Output the [X, Y] coordinate of the center of the cell containing the given text.  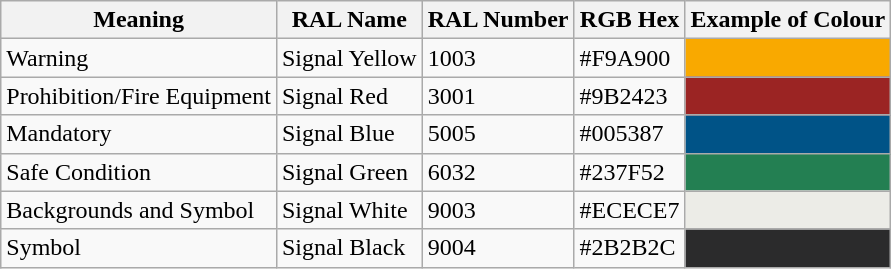
Example of Colour [788, 20]
RGB Hex [630, 20]
Safe Condition [139, 172]
9004 [498, 248]
Signal Blue [349, 134]
Signal Green [349, 172]
#237F52 [630, 172]
Mandatory [139, 134]
Signal White [349, 210]
Prohibition/Fire Equipment [139, 96]
3001 [498, 96]
#ECECE7 [630, 210]
#9B2423 [630, 96]
Signal Red [349, 96]
Meaning [139, 20]
#F9A900 [630, 58]
RAL Name [349, 20]
RAL Number [498, 20]
#2B2B2C [630, 248]
Symbol [139, 248]
Signal Black [349, 248]
1003 [498, 58]
Backgrounds and Symbol [139, 210]
9003 [498, 210]
#005387 [630, 134]
6032 [498, 172]
Warning [139, 58]
Signal Yellow [349, 58]
5005 [498, 134]
